Capture the cell that displays the provided text and extract its [x, y] central coordinate. 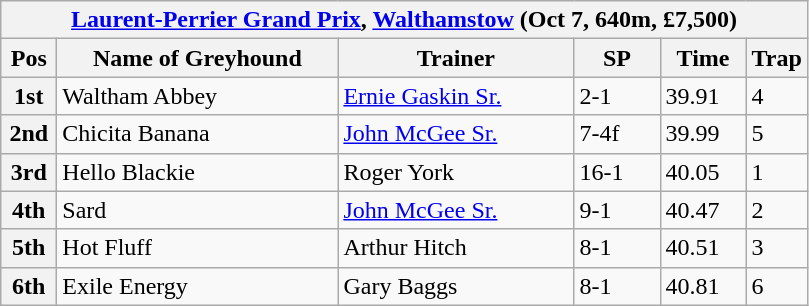
40.47 [703, 210]
Trainer [456, 58]
2nd [29, 134]
Time [703, 58]
Exile Energy [198, 286]
Sard [198, 210]
2-1 [617, 96]
3rd [29, 172]
5 [776, 134]
16-1 [617, 172]
Trap [776, 58]
Arthur Hitch [456, 248]
Hello Blackie [198, 172]
SP [617, 58]
Laurent-Perrier Grand Prix, Walthamstow (Oct 7, 640m, £7,500) [404, 20]
40.81 [703, 286]
Chicita Banana [198, 134]
3 [776, 248]
1 [776, 172]
6 [776, 286]
Waltham Abbey [198, 96]
1st [29, 96]
6th [29, 286]
39.99 [703, 134]
Ernie Gaskin Sr. [456, 96]
39.91 [703, 96]
Roger York [456, 172]
Name of Greyhound [198, 58]
4th [29, 210]
4 [776, 96]
9-1 [617, 210]
Pos [29, 58]
7-4f [617, 134]
5th [29, 248]
Hot Fluff [198, 248]
40.05 [703, 172]
Gary Baggs [456, 286]
2 [776, 210]
40.51 [703, 248]
